Determine the (x, y) coordinate at the center of the cell enclosing the given text.  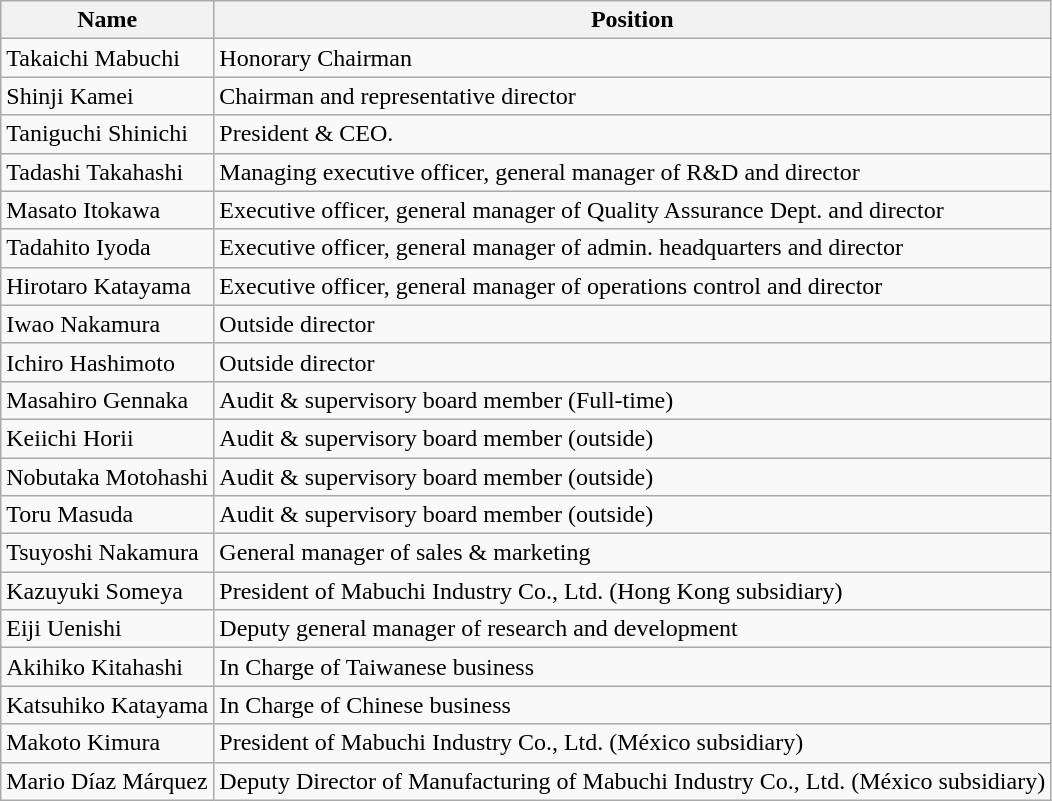
Keiichi Horii (108, 438)
Katsuhiko Katayama (108, 705)
Taniguchi Shinichi (108, 134)
Managing executive officer, general manager of R&D and director (632, 172)
Tsuyoshi Nakamura (108, 553)
Takaichi Mabuchi (108, 58)
Masato Itokawa (108, 210)
Tadahito Iyoda (108, 248)
Audit & supervisory board member (Full-time) (632, 400)
Deputy general manager of research and development (632, 629)
Toru Masuda (108, 515)
Masahiro Gennaka (108, 400)
President & CEO. (632, 134)
Honorary Chairman (632, 58)
Position (632, 20)
Executive officer, general manager of operations control and director (632, 286)
Executive officer, general manager of Quality Assurance Dept. and director (632, 210)
Shinji Kamei (108, 96)
President of Mabuchi Industry Co., Ltd. (México subsidiary) (632, 743)
Tadashi Takahashi (108, 172)
Nobutaka Motohashi (108, 477)
In Charge of Chinese business (632, 705)
Executive officer, general manager of admin. headquarters and director (632, 248)
Iwao Nakamura (108, 324)
Name (108, 20)
Hirotaro Katayama (108, 286)
Chairman and representative director (632, 96)
In Charge of Taiwanese business (632, 667)
Kazuyuki Someya (108, 591)
General manager of sales & marketing (632, 553)
Makoto Kimura (108, 743)
Ichiro Hashimoto (108, 362)
President of Mabuchi Industry Co., Ltd. (Hong Kong subsidiary) (632, 591)
Deputy Director of Manufacturing of Mabuchi Industry Co., Ltd. (México subsidiary) (632, 781)
Mario Díaz Márquez (108, 781)
Akihiko Kitahashi (108, 667)
Eiji Uenishi (108, 629)
